Find where the given text appears and provide that cell's center as [X, Y] coordinate. 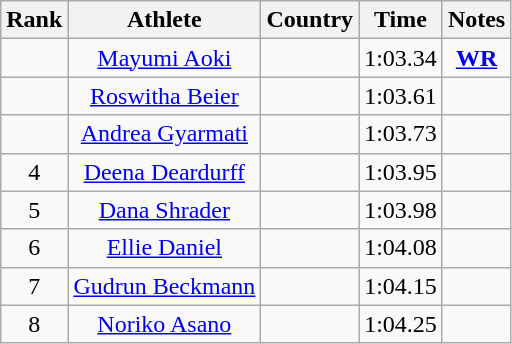
WR [476, 58]
5 [34, 210]
1:03.73 [401, 134]
1:04.25 [401, 324]
Ellie Daniel [164, 248]
Athlete [164, 20]
Noriko Asano [164, 324]
1:04.08 [401, 248]
4 [34, 172]
1:03.95 [401, 172]
Deena Deardurff [164, 172]
7 [34, 286]
6 [34, 248]
Andrea Gyarmati [164, 134]
Roswitha Beier [164, 96]
1:03.34 [401, 58]
1:03.61 [401, 96]
Country [310, 20]
Dana Shrader [164, 210]
1:03.98 [401, 210]
Gudrun Beckmann [164, 286]
Rank [34, 20]
Time [401, 20]
Notes [476, 20]
1:04.15 [401, 286]
Mayumi Aoki [164, 58]
8 [34, 324]
